Output the [x, y] coordinate of the center of the cell containing the given text.  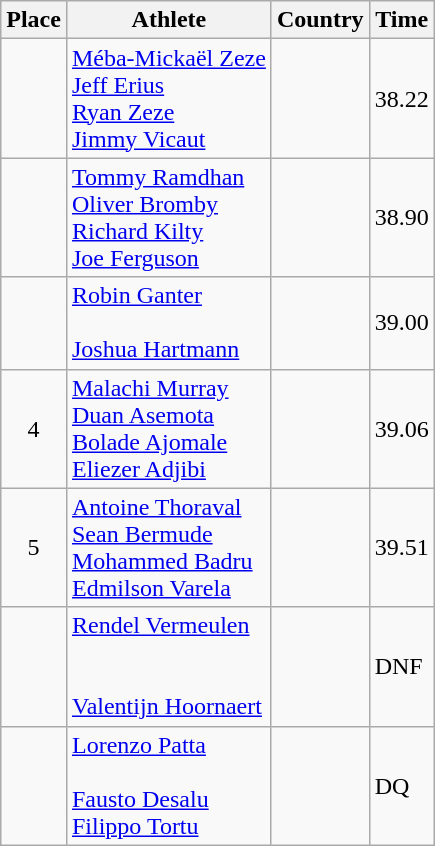
5 [34, 548]
Rendel VermeulenValentijn Hoornaert [168, 666]
38.90 [402, 218]
Méba-Mickaël ZezeJeff EriusRyan ZezeJimmy Vicaut [168, 98]
DNF [402, 666]
Country [320, 20]
4 [34, 428]
39.51 [402, 548]
Lorenzo PattaFausto DesaluFilippo Tortu [168, 786]
Malachi MurrayDuan AsemotaBolade AjomaleEliezer Adjibi [168, 428]
Robin GanterJoshua Hartmann [168, 323]
Time [402, 20]
Tommy RamdhanOliver BrombyRichard KiltyJoe Ferguson [168, 218]
Place [34, 20]
Athlete [168, 20]
39.06 [402, 428]
Antoine ThoravalSean BermudeMohammed BadruEdmilson Varela [168, 548]
DQ [402, 786]
38.22 [402, 98]
39.00 [402, 323]
